Extract the (x, y) coordinate from the center of the cell holding the provided text.  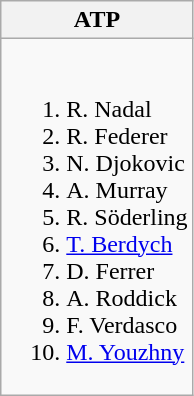
R. Nadal R. Federer N. Djokovic A. Murray R. Söderling T. Berdych D. Ferrer A. Roddick F. Verdasco M. Youzhny (97, 217)
ATP (97, 20)
